Identify which cell holds the provided text, then report its (x, y) central coordinate. 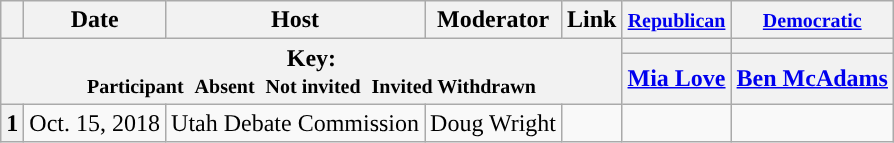
Date (95, 20)
Mia Love (676, 78)
Moderator (494, 20)
Democratic (812, 20)
Host (296, 20)
Oct. 15, 2018 (95, 123)
Ben McAdams (812, 78)
Utah Debate Commission (296, 123)
Link (592, 20)
Key: Participant Absent Not invited Invited Withdrawn (312, 72)
Republican (676, 20)
Doug Wright (494, 123)
1 (12, 123)
